Extract the [X, Y] coordinate from the center of the cell holding the provided text.  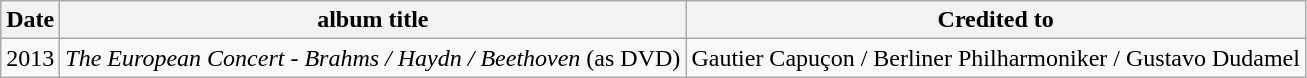
2013 [30, 58]
The European Concert - Brahms / Haydn / Beethoven (as DVD) [373, 58]
album title [373, 20]
Credited to [996, 20]
Date [30, 20]
Gautier Capuçon / Berliner Philharmoniker / Gustavo Dudamel [996, 58]
